Scan for the cell matching the given text and deliver its [x, y] coordinate at center. 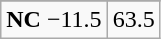
63.5 [134, 20]
NC −11.5 [54, 20]
